Return the [x, y] coordinate for the center point of the cell that contains the specified text.  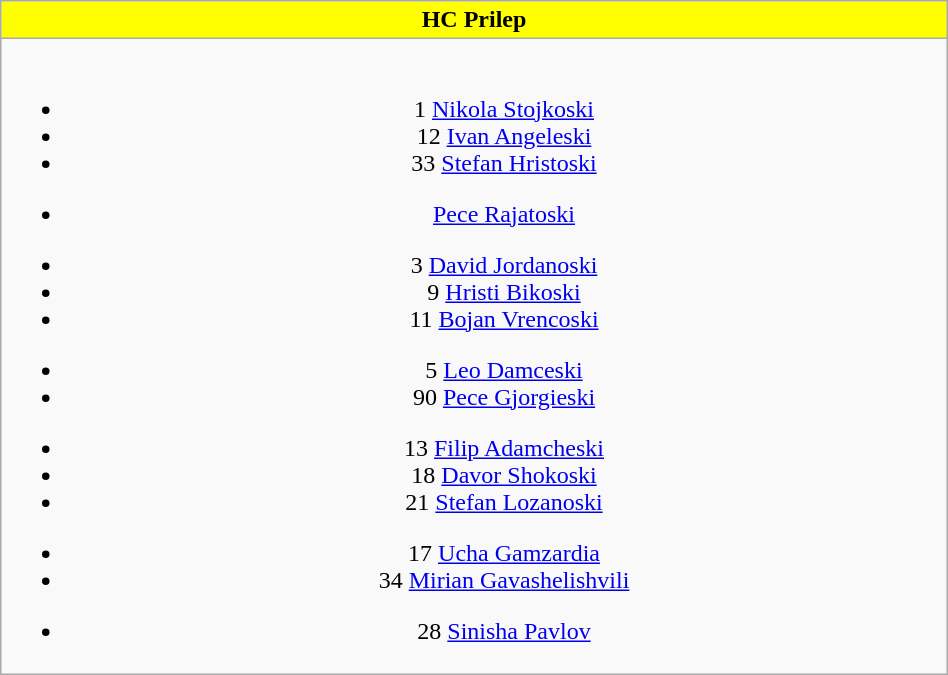
HC Prilep [474, 20]
